Pinpoint the cell where the given text exists, returning its (x, y) midpoint coordinate. 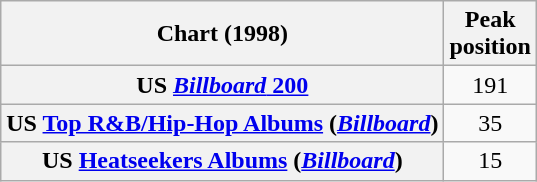
US Top R&B/Hip-Hop Albums (Billboard) (222, 123)
Peak position (490, 34)
15 (490, 161)
35 (490, 123)
US Heatseekers Albums (Billboard) (222, 161)
191 (490, 85)
US Billboard 200 (222, 85)
Chart (1998) (222, 34)
